Determine the (x, y) coordinate at the center of the cell enclosing the given text.  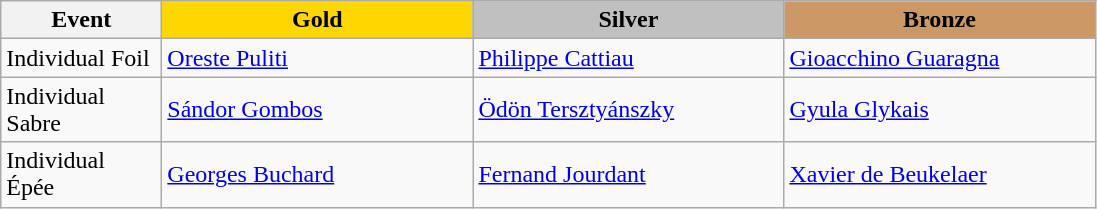
Oreste Puliti (318, 58)
Individual Sabre (82, 110)
Sándor Gombos (318, 110)
Xavier de Beukelaer (940, 174)
Gold (318, 20)
Gyula Glykais (940, 110)
Gioacchino Guaragna (940, 58)
Philippe Cattiau (628, 58)
Ödön Tersztyánszky (628, 110)
Event (82, 20)
Individual Foil (82, 58)
Fernand Jourdant (628, 174)
Bronze (940, 20)
Georges Buchard (318, 174)
Silver (628, 20)
Individual Épée (82, 174)
